Extract the [x, y] coordinate from the center of the cell holding the provided text.  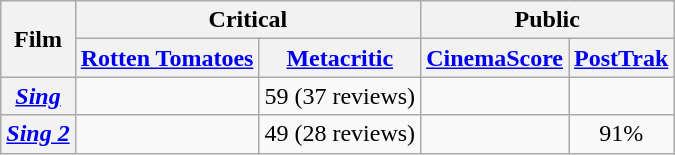
Film [38, 39]
Sing 2 [38, 134]
Sing [38, 96]
Critical [248, 20]
CinemaScore [495, 58]
91% [622, 134]
49 (28 reviews) [340, 134]
59 (37 reviews) [340, 96]
Public [548, 20]
Metacritic [340, 58]
Rotten Tomatoes [167, 58]
PostTrak [622, 58]
